Pinpoint the cell where the given text exists, returning its [x, y] midpoint coordinate. 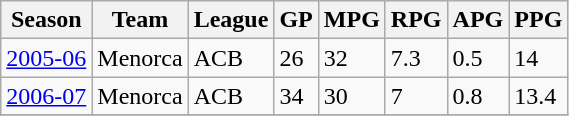
2006-07 [46, 96]
34 [296, 96]
GP [296, 20]
13.4 [538, 96]
Season [46, 20]
14 [538, 58]
7.3 [416, 58]
0.5 [478, 58]
0.8 [478, 96]
30 [352, 96]
PPG [538, 20]
RPG [416, 20]
APG [478, 20]
League [231, 20]
7 [416, 96]
Team [140, 20]
MPG [352, 20]
2005-06 [46, 58]
26 [296, 58]
32 [352, 58]
